Capture the cell that displays the provided text and extract its [x, y] central coordinate. 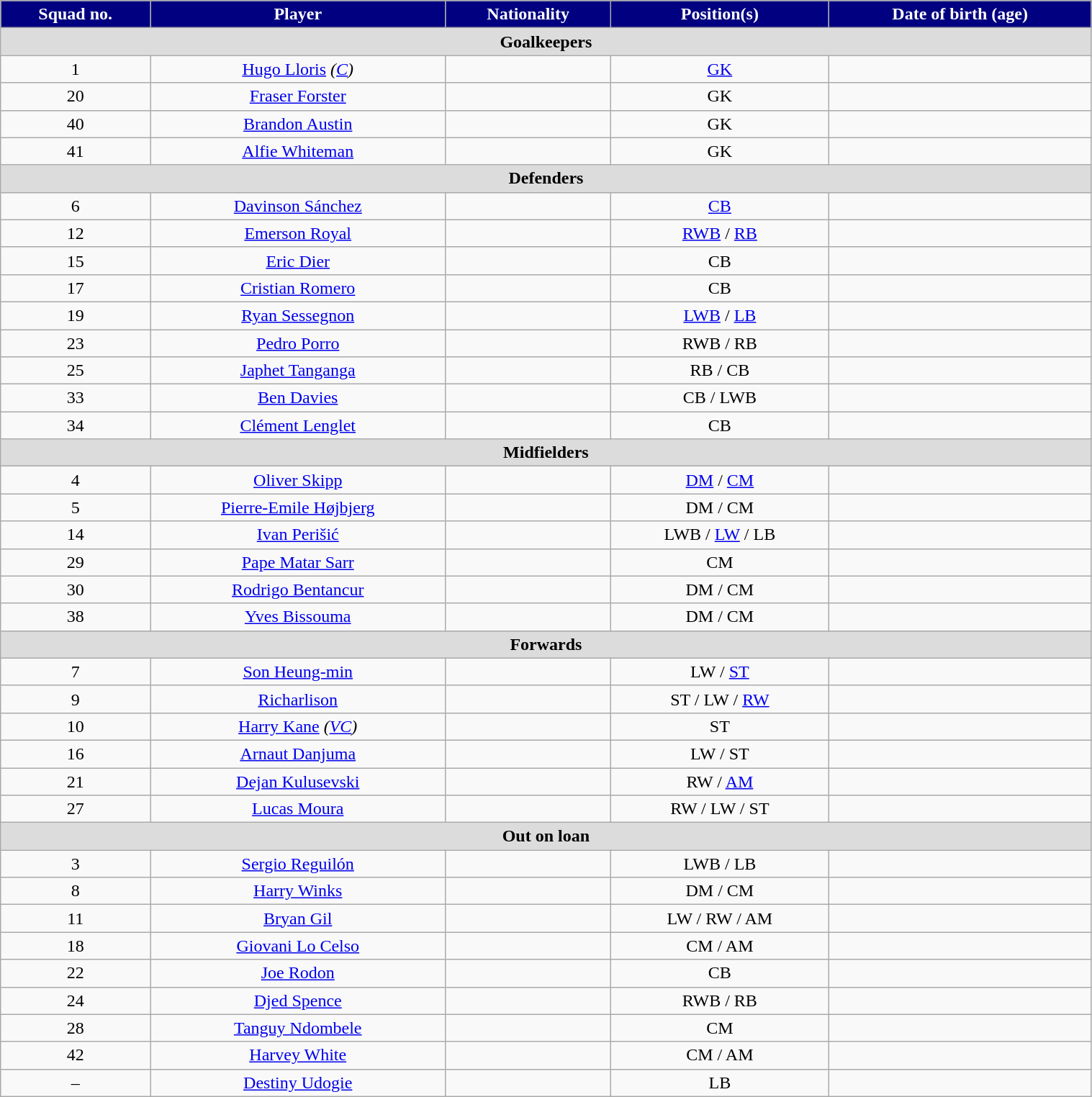
Rodrigo Bentancur [298, 590]
RW / AM [720, 781]
Nationality [528, 14]
CB / LWB [720, 398]
Hugo Lloris (C) [298, 69]
Oliver Skipp [298, 480]
ST / LW / RW [720, 699]
Bryan Gil [298, 918]
Emerson Royal [298, 233]
Destiny Udogie [298, 1083]
19 [76, 315]
Position(s) [720, 14]
15 [76, 261]
Ryan Sessegnon [298, 315]
10 [76, 726]
24 [76, 1001]
23 [76, 343]
Sergio Reguilón [298, 864]
25 [76, 371]
Japhet Tanganga [298, 371]
Date of birth (age) [960, 14]
22 [76, 973]
Brandon Austin [298, 124]
14 [76, 535]
11 [76, 918]
Goalkeepers [546, 42]
Out on loan [546, 836]
Djed Spence [298, 1001]
29 [76, 562]
Forwards [546, 644]
Arnaut Danjuma [298, 754]
Giovani Lo Celso [298, 946]
RB / CB [720, 371]
Ivan Perišić [298, 535]
7 [76, 672]
Yves Bissouma [298, 617]
3 [76, 864]
Player [298, 14]
6 [76, 206]
34 [76, 425]
38 [76, 617]
LW / RW / AM [720, 918]
Pape Matar Sarr [298, 562]
Dejan Kulusevski [298, 781]
4 [76, 480]
21 [76, 781]
Lucas Moura [298, 809]
42 [76, 1055]
Squad no. [76, 14]
40 [76, 124]
Cristian Romero [298, 288]
20 [76, 96]
Alfie Whiteman [298, 151]
12 [76, 233]
Harry Winks [298, 891]
16 [76, 754]
Midfielders [546, 453]
Harry Kane (VC) [298, 726]
28 [76, 1028]
17 [76, 288]
33 [76, 398]
Eric Dier [298, 261]
ST [720, 726]
– [76, 1083]
Son Heung-min [298, 672]
Pedro Porro [298, 343]
1 [76, 69]
Clément Lenglet [298, 425]
Richarlison [298, 699]
LB [720, 1083]
Pierre-Emile Højbjerg [298, 507]
18 [76, 946]
Ben Davies [298, 398]
Harvey White [298, 1055]
Tanguy Ndombele [298, 1028]
LWB / LW / LB [720, 535]
Fraser Forster [298, 96]
RW / LW / ST [720, 809]
5 [76, 507]
30 [76, 590]
Joe Rodon [298, 973]
8 [76, 891]
9 [76, 699]
Davinson Sánchez [298, 206]
41 [76, 151]
27 [76, 809]
Defenders [546, 179]
